Locate the cell with the specified text and output its [X, Y] center coordinate. 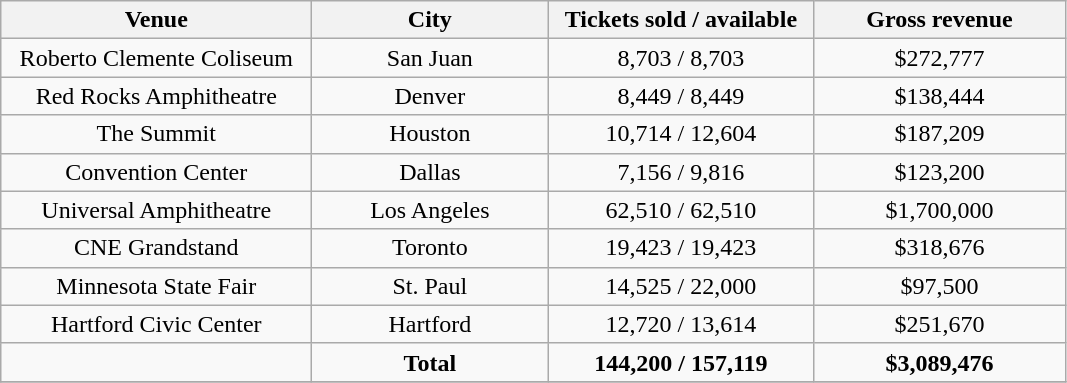
Minnesota State Fair [156, 286]
Tickets sold / available [681, 20]
Venue [156, 20]
Gross revenue [940, 20]
CNE Grandstand [156, 248]
Hartford Civic Center [156, 324]
$272,777 [940, 58]
144,200 / 157,119 [681, 362]
14,525 / 22,000 [681, 286]
8,703 / 8,703 [681, 58]
Los Angeles [430, 210]
Total [430, 362]
Convention Center [156, 172]
12,720 / 13,614 [681, 324]
Dallas [430, 172]
Toronto [430, 248]
$97,500 [940, 286]
62,510 / 62,510 [681, 210]
Denver [430, 96]
$123,200 [940, 172]
19,423 / 19,423 [681, 248]
10,714 / 12,604 [681, 134]
$3,089,476 [940, 362]
$318,676 [940, 248]
8,449 / 8,449 [681, 96]
$1,700,000 [940, 210]
Houston [430, 134]
$251,670 [940, 324]
City [430, 20]
Universal Amphitheatre [156, 210]
Hartford [430, 324]
St. Paul [430, 286]
$187,209 [940, 134]
Roberto Clemente Coliseum [156, 58]
7,156 / 9,816 [681, 172]
San Juan [430, 58]
Red Rocks Amphitheatre [156, 96]
$138,444 [940, 96]
The Summit [156, 134]
